Output the [X, Y] coordinate of the center of the cell containing the given text.  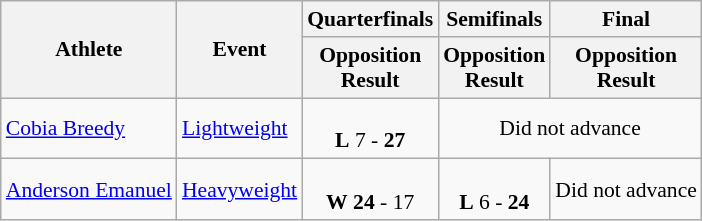
Heavyweight [240, 190]
W 24 - 17 [370, 190]
Quarterfinals [370, 19]
Athlete [89, 50]
L 7 - 27 [370, 128]
Event [240, 50]
Cobia Breedy [89, 128]
L 6 - 24 [494, 190]
Lightweight [240, 128]
Semifinals [494, 19]
Anderson Emanuel [89, 190]
Final [626, 19]
